Determine the (X, Y) coordinate at the center of the cell enclosing the given text.  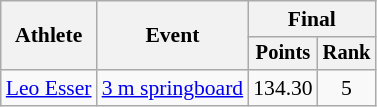
Athlete (49, 36)
3 m springboard (173, 88)
Event (173, 36)
Leo Esser (49, 88)
Final (312, 19)
Rank (347, 54)
134.30 (282, 88)
5 (347, 88)
Points (282, 54)
